Return [x, y] of the center of cell containing provided text 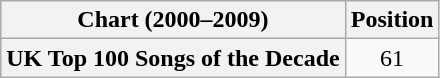
UK Top 100 Songs of the Decade [173, 58]
Chart (2000–2009) [173, 20]
61 [392, 58]
Position [392, 20]
